From the cell containing the given text, extract its center point as (X, Y) coordinate. 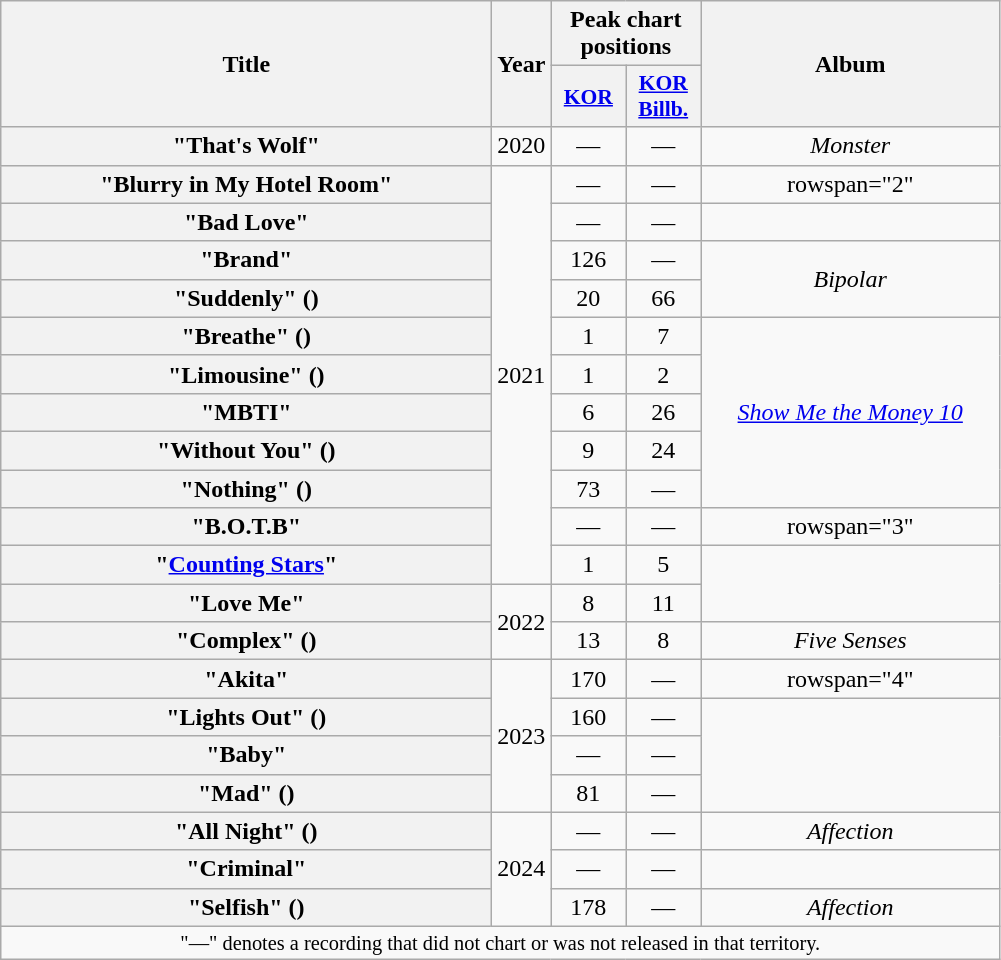
"That's Wolf" (246, 146)
11 (664, 603)
rowspan="4" (850, 679)
KOR Billb. (664, 96)
7 (664, 336)
Album (850, 64)
6 (588, 412)
"Limousine" () (246, 374)
"B.O.T.B" (246, 527)
81 (588, 793)
160 (588, 717)
Monster (850, 146)
"Akita" (246, 679)
Show Me the Money 10 (850, 412)
"Complex" () (246, 641)
66 (664, 298)
Title (246, 64)
"Brand" (246, 260)
"Suddenly" () (246, 298)
"Lights Out" () (246, 717)
"Baby" (246, 755)
24 (664, 450)
"Nothing" () (246, 489)
"Without You" () (246, 450)
126 (588, 260)
"Blurry in My Hotel Room" (246, 184)
178 (588, 907)
"Criminal" (246, 869)
2023 (522, 736)
"Bad Love" (246, 222)
2 (664, 374)
"All Night" () (246, 831)
"Love Me" (246, 603)
2021 (522, 374)
"Selfish" () (246, 907)
rowspan="3" (850, 527)
5 (664, 565)
"MBTI" (246, 412)
13 (588, 641)
Peak chartpositions (626, 34)
26 (664, 412)
rowspan="2" (850, 184)
73 (588, 489)
2022 (522, 622)
Bipolar (850, 279)
"Counting Stars" (246, 565)
Five Senses (850, 641)
KOR (588, 96)
170 (588, 679)
2024 (522, 869)
"—" denotes a recording that did not chart or was not released in that territory. (500, 943)
"Breathe" () (246, 336)
9 (588, 450)
Year (522, 64)
20 (588, 298)
2020 (522, 146)
"Mad" () (246, 793)
